Return [x, y] of the center of cell containing provided text 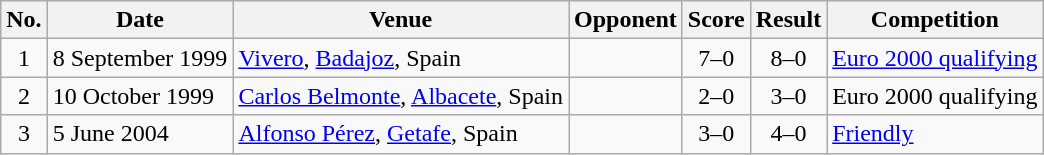
Vivero, Badajoz, Spain [401, 58]
5 June 2004 [140, 134]
Competition [935, 20]
7–0 [716, 58]
3 [24, 134]
Alfonso Pérez, Getafe, Spain [401, 134]
Opponent [626, 20]
10 October 1999 [140, 96]
8–0 [788, 58]
No. [24, 20]
Venue [401, 20]
1 [24, 58]
Score [716, 20]
Date [140, 20]
4–0 [788, 134]
Result [788, 20]
2–0 [716, 96]
Carlos Belmonte, Albacete, Spain [401, 96]
2 [24, 96]
8 September 1999 [140, 58]
Friendly [935, 134]
